Search for the cell housing the specified text and yield its [x, y] center coordinate. 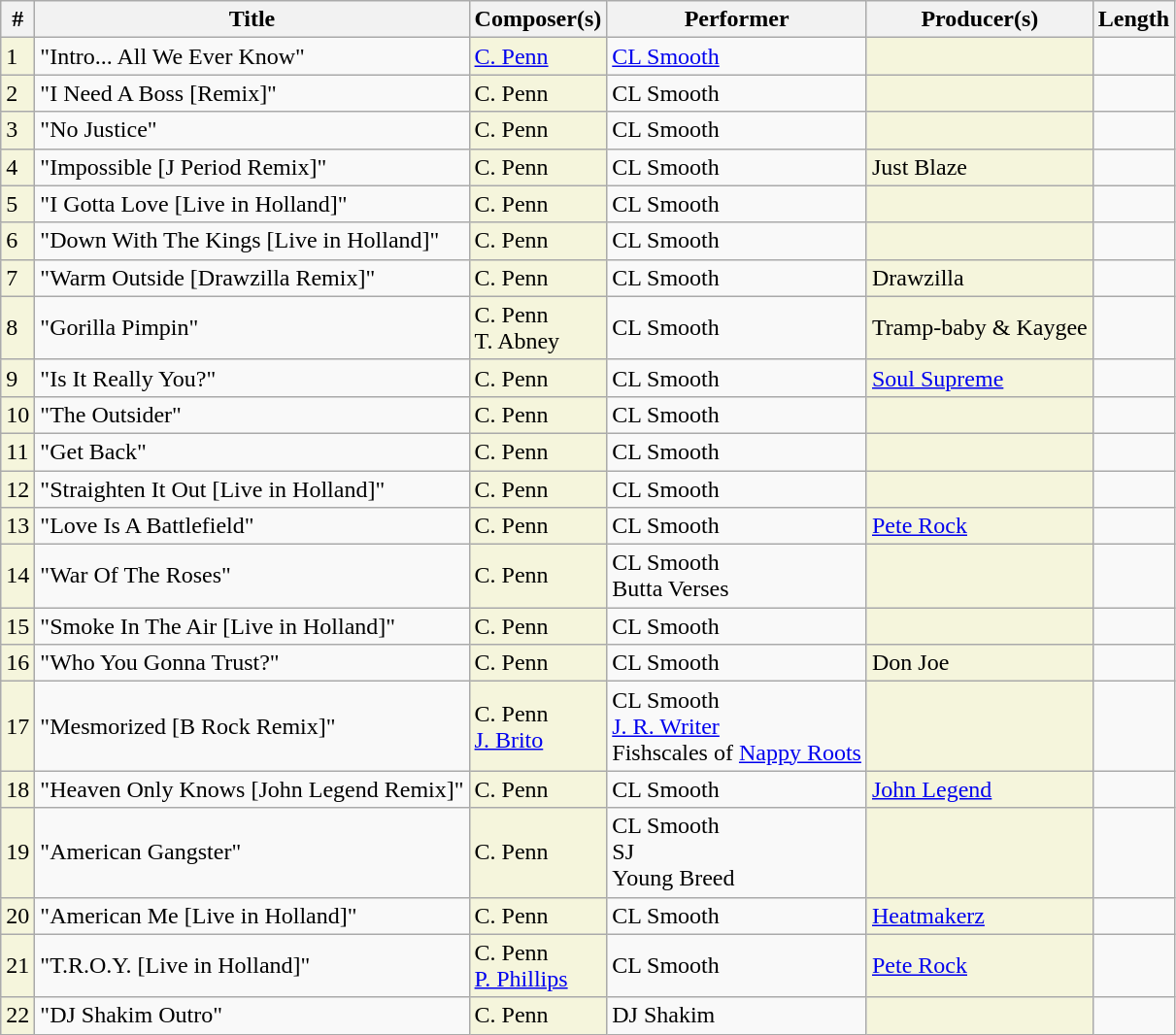
"Warm Outside [Drawzilla Remix]" [252, 278]
"Love Is A Battlefield" [252, 526]
4 [17, 167]
Don Joe [979, 663]
Soul Supreme [979, 378]
1 [17, 56]
"Who You Gonna Trust?" [252, 663]
7 [17, 278]
"Down With The Kings [Live in Holland]" [252, 241]
14 [17, 577]
Tramp-baby & Kaygee [979, 328]
"War Of The Roses" [252, 577]
# [17, 19]
3 [17, 130]
Heatmakerz [979, 916]
"Smoke In The Air [Live in Holland]" [252, 626]
"Impossible [J Period Remix]" [252, 167]
CL SmoothButta Verses [737, 577]
Performer [737, 19]
Drawzilla [979, 278]
16 [17, 663]
6 [17, 241]
"T.R.O.Y. [Live in Holland]" [252, 965]
"American Me [Live in Holland]" [252, 916]
"American Gangster" [252, 852]
"Intro... All We Ever Know" [252, 56]
Composer(s) [538, 19]
11 [17, 451]
12 [17, 488]
10 [17, 415]
17 [17, 726]
"Get Back" [252, 451]
"Is It Really You?" [252, 378]
13 [17, 526]
John Legend [979, 789]
"DJ Shakim Outro" [252, 1016]
Producer(s) [979, 19]
Length [1133, 19]
"The Outsider" [252, 415]
20 [17, 916]
C. Penn T. Abney [538, 328]
22 [17, 1016]
2 [17, 93]
5 [17, 204]
CL SmoothJ. R. WriterFishscales of Nappy Roots [737, 726]
Title [252, 19]
"No Justice" [252, 130]
15 [17, 626]
19 [17, 852]
"I Need A Boss [Remix]" [252, 93]
C. PennP. Phillips [538, 965]
18 [17, 789]
"Gorilla Pimpin" [252, 328]
Just Blaze [979, 167]
CL SmoothSJYoung Breed [737, 852]
DJ Shakim [737, 1016]
21 [17, 965]
8 [17, 328]
"Straighten It Out [Live in Holland]" [252, 488]
9 [17, 378]
"I Gotta Love [Live in Holland]" [252, 204]
"Heaven Only Knows [John Legend Remix]" [252, 789]
"Mesmorized [B Rock Remix]" [252, 726]
C. PennJ. Brito [538, 726]
